Return the [x, y] coordinate for the center point of the cell that contains the specified text.  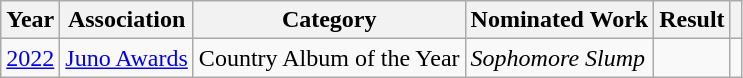
Nominated Work [560, 20]
2022 [30, 58]
Juno Awards [127, 58]
Category [329, 20]
Result [692, 20]
Country Album of the Year [329, 58]
Association [127, 20]
Year [30, 20]
Sophomore Slump [560, 58]
